Provide the [x, y] coordinate of the cell's center where the given text is located.  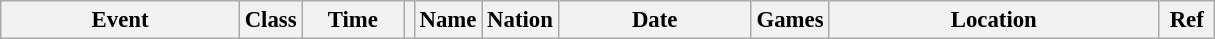
Class [270, 20]
Name [448, 20]
Location [994, 20]
Time [353, 20]
Ref [1187, 20]
Nation [520, 20]
Event [120, 20]
Games [790, 20]
Date [654, 20]
